Capture the cell that displays the provided text and extract its (X, Y) central coordinate. 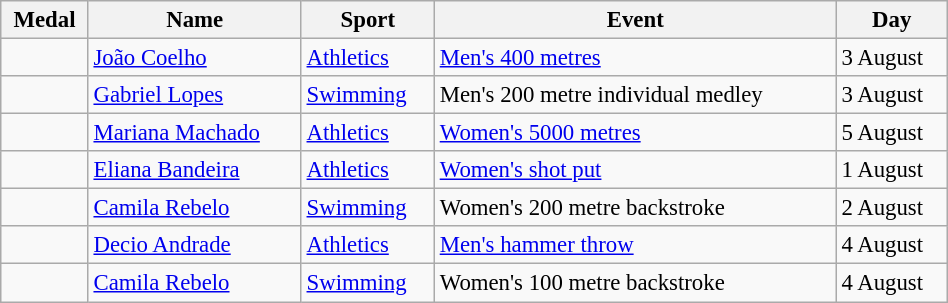
João Coelho (194, 58)
Men's 200 metre individual medley (635, 95)
2 August (892, 208)
Women's 200 metre backstroke (635, 208)
Decio Andrade (194, 245)
Gabriel Lopes (194, 95)
5 August (892, 133)
Women's 100 metre backstroke (635, 283)
Eliana Bandeira (194, 170)
Day (892, 20)
Event (635, 20)
Sport (368, 20)
Men's hammer throw (635, 245)
Mariana Machado (194, 133)
Men's 400 metres (635, 58)
1 August (892, 170)
Women's 5000 metres (635, 133)
Name (194, 20)
Medal (44, 20)
Women's shot put (635, 170)
